For the text-containing cell, return its midpoint in [x, y] coordinate format. 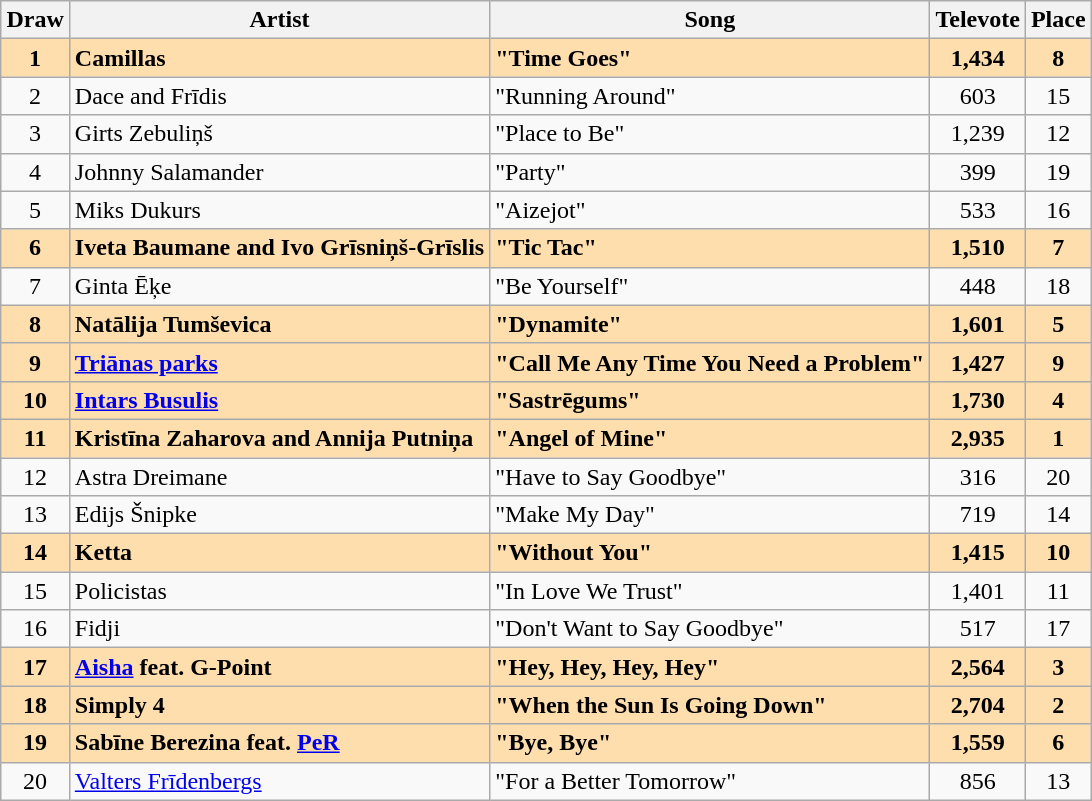
Aisha feat. G-Point [279, 667]
1,401 [978, 591]
Natālija Tumševica [279, 324]
1,415 [978, 553]
Ginta Ēķe [279, 286]
316 [978, 477]
"Be Yourself" [710, 286]
Simply 4 [279, 705]
603 [978, 96]
1,434 [978, 58]
Girts Zebuliņš [279, 134]
"For a Better Tomorrow" [710, 781]
Camillas [279, 58]
1,601 [978, 324]
"Time Goes" [710, 58]
"Tic Tac" [710, 248]
1,559 [978, 743]
"Without You" [710, 553]
Iveta Baumane and Ivo Grīsniņš-Grīslis [279, 248]
Sabīne Berezina feat. PeR [279, 743]
Triānas parks [279, 362]
Song [710, 20]
Intars Busulis [279, 400]
Fidji [279, 629]
856 [978, 781]
399 [978, 172]
1,510 [978, 248]
"Don't Want to Say Goodbye" [710, 629]
"Have to Say Goodbye" [710, 477]
Televote [978, 20]
517 [978, 629]
"When the Sun Is Going Down" [710, 705]
"Make My Day" [710, 515]
2,704 [978, 705]
Place [1058, 20]
533 [978, 210]
"Party" [710, 172]
Ketta [279, 553]
"Place to Be" [710, 134]
Valters Frīdenbergs [279, 781]
2,935 [978, 438]
Johnny Salamander [279, 172]
"Dynamite" [710, 324]
448 [978, 286]
"Aizejot" [710, 210]
Edijs Šnipke [279, 515]
1,730 [978, 400]
"Hey, Hey, Hey, Hey" [710, 667]
"Call Me Any Time You Need a Problem" [710, 362]
1,427 [978, 362]
Kristīna Zaharova and Annija Putniņa [279, 438]
"In Love We Trust" [710, 591]
Astra Dreimane [279, 477]
Dace and Frīdis [279, 96]
"Angel of Mine" [710, 438]
Artist [279, 20]
1,239 [978, 134]
"Sastrēgums" [710, 400]
"Bye, Bye" [710, 743]
719 [978, 515]
"Running Around" [710, 96]
Policistas [279, 591]
Miks Dukurs [279, 210]
Draw [35, 20]
2,564 [978, 667]
